Return (x, y) of the center of cell containing provided text 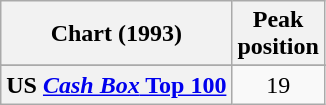
US Cash Box Top 100 (116, 85)
Peakposition (278, 34)
Chart (1993) (116, 34)
19 (278, 85)
